From the cell containing the given text, extract its center point as [x, y] coordinate. 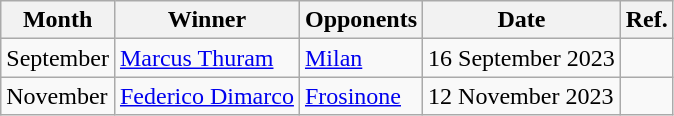
September [58, 58]
Frosinone [360, 96]
Federico Dimarco [206, 96]
Winner [206, 20]
Month [58, 20]
Milan [360, 58]
Marcus Thuram [206, 58]
12 November 2023 [522, 96]
Opponents [360, 20]
Date [522, 20]
November [58, 96]
Ref. [646, 20]
16 September 2023 [522, 58]
